Return the [x, y] coordinate for the center point of the cell that contains the specified text.  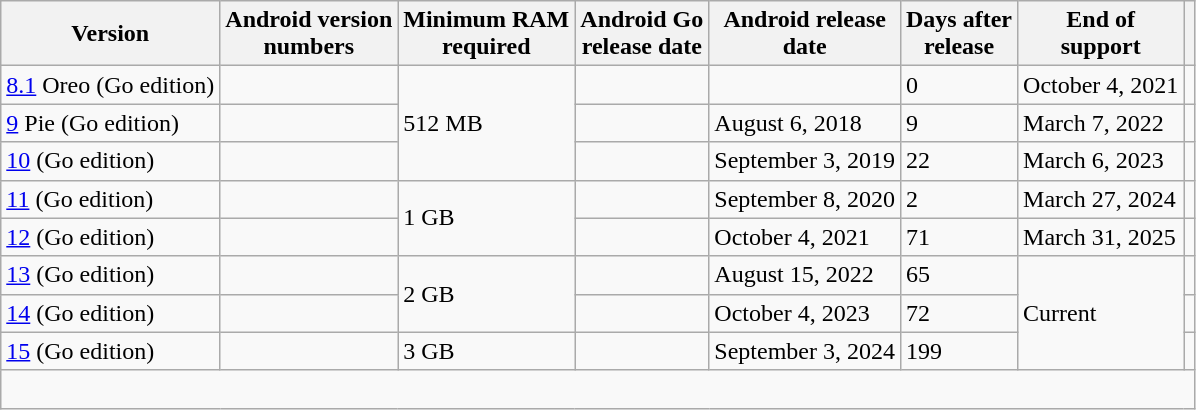
512 MB [486, 123]
Android Gorelease date [642, 34]
72 [958, 313]
0 [958, 85]
September 3, 2024 [805, 351]
October 4, 2023 [805, 313]
August 6, 2018 [805, 123]
September 3, 2019 [805, 161]
March 27, 2024 [1101, 199]
9 [958, 123]
Days afterrelease [958, 34]
2 GB [486, 294]
22 [958, 161]
3 GB [486, 351]
Android releasedate [805, 34]
15 (Go edition) [110, 351]
March 6, 2023 [1101, 161]
11 (Go edition) [110, 199]
12 (Go edition) [110, 237]
65 [958, 275]
9 Pie (Go edition) [110, 123]
March 31, 2025 [1101, 237]
8.1 Oreo (Go edition) [110, 85]
13 (Go edition) [110, 275]
10 (Go edition) [110, 161]
March 7, 2022 [1101, 123]
Version [110, 34]
199 [958, 351]
September 8, 2020 [805, 199]
1 GB [486, 218]
71 [958, 237]
End ofsupport [1101, 34]
Current [1101, 313]
Android versionnumbers [309, 34]
Minimum RAMrequired [486, 34]
2 [958, 199]
14 (Go edition) [110, 313]
August 15, 2022 [805, 275]
